Find where the given text appears and provide that cell's center as [X, Y] coordinate. 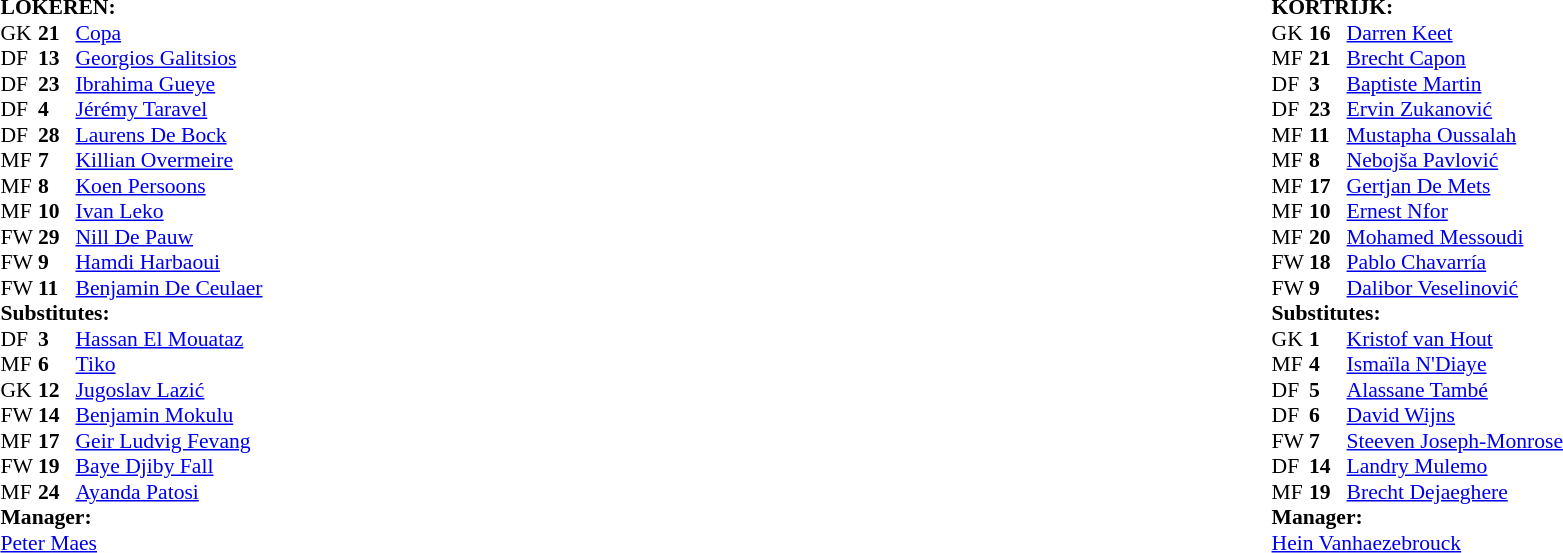
24 [57, 492]
Benjamin De Ceulaer [170, 288]
Baye Djiby Fall [170, 467]
Tiko [170, 365]
Baptiste Martin [1455, 84]
29 [57, 237]
Darren Keet [1455, 33]
12 [57, 390]
18 [1328, 263]
Benjamin Mokulu [170, 415]
David Wijns [1455, 415]
Mohamed Messoudi [1455, 237]
Pablo Chavarría [1455, 263]
Killian Overmeire [170, 161]
Brecht Capon [1455, 59]
Koen Persoons [170, 186]
Geir Ludvig Fevang [170, 441]
Jérémy Taravel [170, 109]
Ernest Nfor [1455, 211]
5 [1328, 390]
Copa [170, 33]
Kristof van Hout [1455, 339]
Dalibor Veselinović [1455, 288]
Ayanda Patosi [170, 492]
13 [57, 59]
Ismaïla N'Diaye [1455, 365]
Brecht Dejaeghere [1455, 492]
Ivan Leko [170, 211]
Laurens De Bock [170, 135]
Hamdi Harbaoui [170, 263]
Alassane També [1455, 390]
1 [1328, 339]
16 [1328, 33]
28 [57, 135]
Jugoslav Lazić [170, 390]
Ibrahima Gueye [170, 84]
Hassan El Mouataz [170, 339]
Georgios Galitsios [170, 59]
Gertjan De Mets [1455, 186]
Landry Mulemo [1455, 467]
Ervin Zukanović [1455, 109]
20 [1328, 237]
Mustapha Oussalah [1455, 135]
Nill De Pauw [170, 237]
Steeven Joseph-Monrose [1455, 441]
Nebojša Pavlović [1455, 161]
